Detect which cell encompasses the target text, then output its (X, Y) center coordinate. 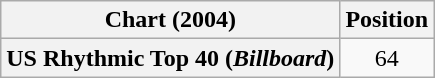
Chart (2004) (170, 20)
64 (387, 58)
US Rhythmic Top 40 (Billboard) (170, 58)
Position (387, 20)
